Scan for the cell matching the given text and deliver its (x, y) coordinate at center. 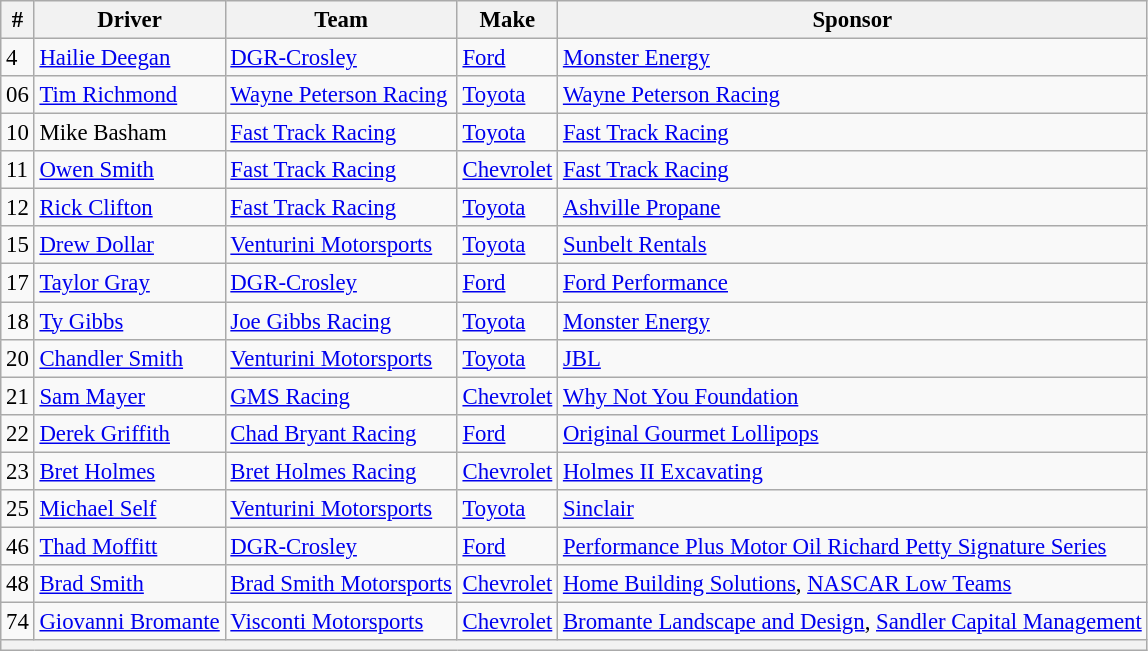
4 (18, 58)
23 (18, 471)
Giovanni Bromante (130, 621)
06 (18, 95)
Sam Mayer (130, 396)
# (18, 20)
74 (18, 621)
20 (18, 358)
Chandler Smith (130, 358)
Owen Smith (130, 170)
25 (18, 509)
Bromante Landscape and Design, Sandler Capital Management (852, 621)
Brad Smith (130, 584)
Sponsor (852, 20)
Original Gourmet Lollipops (852, 433)
48 (18, 584)
22 (18, 433)
Home Building Solutions, NASCAR Low Teams (852, 584)
Taylor Gray (130, 283)
Hailie Deegan (130, 58)
Performance Plus Motor Oil Richard Petty Signature Series (852, 546)
21 (18, 396)
Why Not You Foundation (852, 396)
46 (18, 546)
Ford Performance (852, 283)
Holmes II Excavating (852, 471)
Michael Self (130, 509)
GMS Racing (341, 396)
11 (18, 170)
Joe Gibbs Racing (341, 321)
Bret Holmes (130, 471)
JBL (852, 358)
Mike Basham (130, 133)
Sinclair (852, 509)
Sunbelt Rentals (852, 245)
12 (18, 208)
Driver (130, 20)
Chad Bryant Racing (341, 433)
Bret Holmes Racing (341, 471)
Visconti Motorsports (341, 621)
Ashville Propane (852, 208)
Derek Griffith (130, 433)
Ty Gibbs (130, 321)
Tim Richmond (130, 95)
Drew Dollar (130, 245)
Rick Clifton (130, 208)
15 (18, 245)
10 (18, 133)
18 (18, 321)
17 (18, 283)
Thad Moffitt (130, 546)
Team (341, 20)
Brad Smith Motorsports (341, 584)
Make (507, 20)
